Scan for the cell matching the given text and deliver its (x, y) coordinate at center. 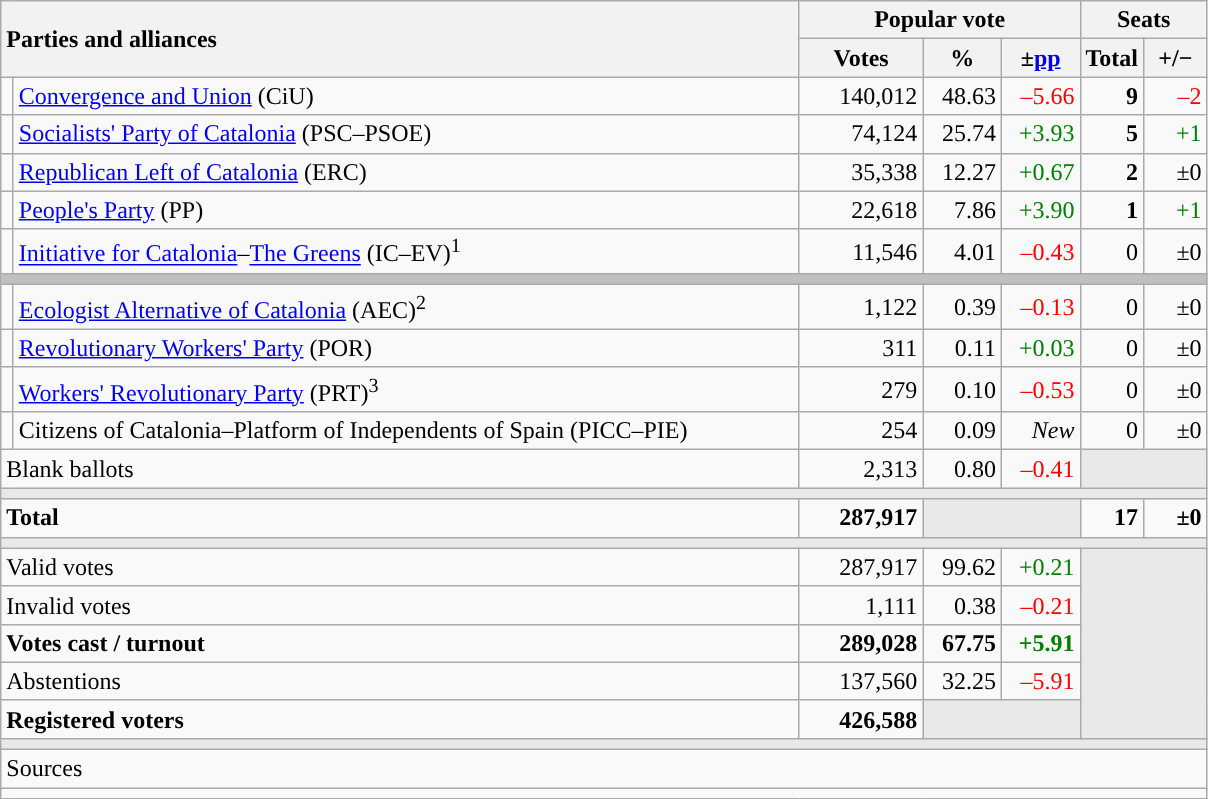
25.74 (962, 134)
Blank ballots (400, 469)
17 (1112, 518)
Workers' Revolutionary Party (PRT)3 (406, 390)
+/− (1176, 58)
–0.43 (1040, 252)
+0.21 (1040, 567)
7.86 (962, 210)
Socialists' Party of Catalonia (PSC–PSOE) (406, 134)
22,618 (861, 210)
254 (861, 431)
1,122 (861, 308)
Abstentions (400, 681)
2 (1112, 172)
137,560 (861, 681)
99.62 (962, 567)
0.80 (962, 469)
140,012 (861, 96)
35,338 (861, 172)
9 (1112, 96)
Popular vote (940, 20)
Revolutionary Workers' Party (POR) (406, 348)
2,313 (861, 469)
5 (1112, 134)
Valid votes (400, 567)
4.01 (962, 252)
1,111 (861, 605)
Seats (1144, 20)
Invalid votes (400, 605)
279 (861, 390)
67.75 (962, 643)
0.38 (962, 605)
Ecologist Alternative of Catalonia (AEC)2 (406, 308)
Republican Left of Catalonia (ERC) (406, 172)
+3.90 (1040, 210)
–0.53 (1040, 390)
Votes cast / turnout (400, 643)
–5.66 (1040, 96)
Citizens of Catalonia–Platform of Independents of Spain (PICC–PIE) (406, 431)
426,588 (861, 719)
+3.93 (1040, 134)
–0.41 (1040, 469)
0.10 (962, 390)
0.39 (962, 308)
48.63 (962, 96)
+0.67 (1040, 172)
289,028 (861, 643)
Convergence and Union (CiU) (406, 96)
Registered voters (400, 719)
12.27 (962, 172)
Initiative for Catalonia–The Greens (IC–EV)1 (406, 252)
311 (861, 348)
–5.91 (1040, 681)
0.11 (962, 348)
–0.13 (1040, 308)
New (1040, 431)
11,546 (861, 252)
+0.03 (1040, 348)
1 (1112, 210)
±pp (1040, 58)
Votes (861, 58)
Sources (604, 769)
–0.21 (1040, 605)
–2 (1176, 96)
74,124 (861, 134)
People's Party (PP) (406, 210)
% (962, 58)
32.25 (962, 681)
Parties and alliances (400, 39)
0.09 (962, 431)
+5.91 (1040, 643)
